Pinpoint the cell where the given text exists, returning its [X, Y] midpoint coordinate. 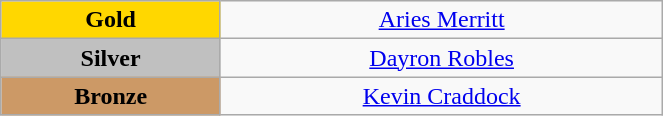
Kevin Craddock [441, 96]
Aries Merritt [441, 20]
Bronze [111, 96]
Silver [111, 58]
Dayron Robles [441, 58]
Gold [111, 20]
